Search for the cell housing the specified text and yield its [x, y] center coordinate. 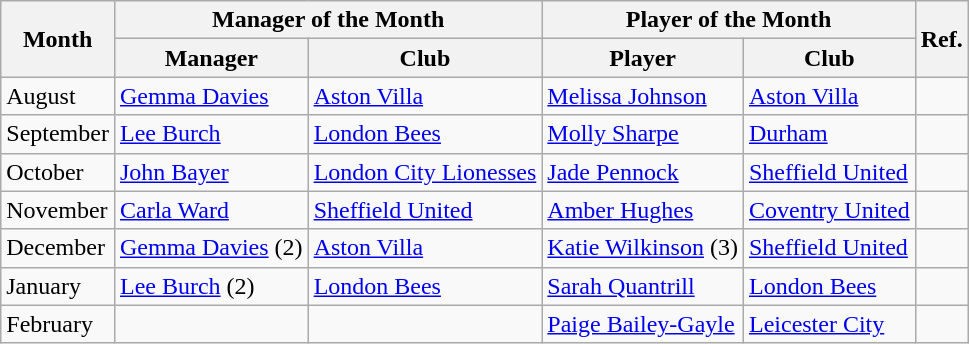
Carla Ward [211, 210]
Durham [829, 134]
September [58, 134]
Manager [211, 58]
December [58, 248]
Gemma Davies [211, 96]
February [58, 324]
Manager of the Month [328, 20]
Player of the Month [728, 20]
Gemma Davies (2) [211, 248]
London City Lionesses [425, 172]
Amber Hughes [643, 210]
John Bayer [211, 172]
Jade Pennock [643, 172]
Lee Burch (2) [211, 286]
Coventry United [829, 210]
Melissa Johnson [643, 96]
Ref. [942, 39]
November [58, 210]
Paige Bailey-Gayle [643, 324]
January [58, 286]
Player [643, 58]
October [58, 172]
Month [58, 39]
Sarah Quantrill [643, 286]
Katie Wilkinson (3) [643, 248]
August [58, 96]
Molly Sharpe [643, 134]
Leicester City [829, 324]
Lee Burch [211, 134]
